Pinpoint the cell where the given text exists, returning its (x, y) midpoint coordinate. 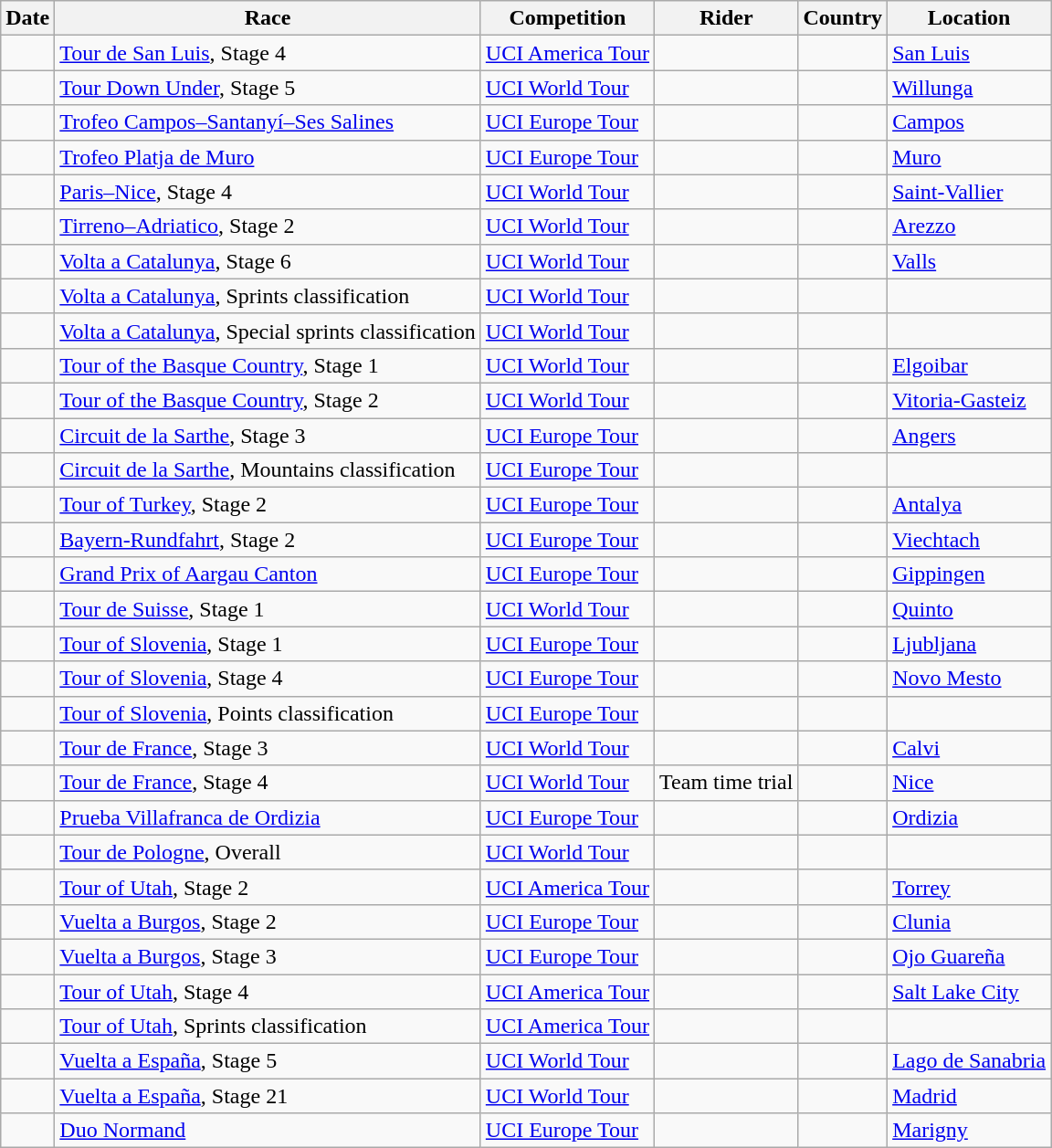
Vuelta a España, Stage 21 (268, 1096)
Location (970, 18)
Country (843, 18)
Circuit de la Sarthe, Stage 3 (268, 436)
Novo Mesto (970, 679)
Campos (970, 122)
Saint-Vallier (970, 192)
Vuelta a España, Stage 5 (268, 1061)
Madrid (970, 1096)
Competition (567, 18)
Tour of Slovenia, Stage 4 (268, 679)
Team time trial (727, 783)
Tour de Suisse, Stage 1 (268, 609)
San Luis (970, 53)
Arezzo (970, 226)
Willunga (970, 88)
Clunia (970, 922)
Race (268, 18)
Tour de France, Stage 4 (268, 783)
Ljubljana (970, 644)
Tour de Pologne, Overall (268, 852)
Valls (970, 261)
Quinto (970, 609)
Trofeo Platja de Muro (268, 157)
Elgoibar (970, 365)
Gippingen (970, 574)
Prueba Villafranca de Ordizia (268, 817)
Circuit de la Sarthe, Mountains classification (268, 470)
Volta a Catalunya, Stage 6 (268, 261)
Ordizia (970, 817)
Tour of Utah, Stage 4 (268, 991)
Viechtach (970, 540)
Angers (970, 436)
Vuelta a Burgos, Stage 3 (268, 956)
Tour of the Basque Country, Stage 1 (268, 365)
Vitoria-Gasteiz (970, 400)
Date (27, 18)
Salt Lake City (970, 991)
Trofeo Campos–Santanyí–Ses Salines (268, 122)
Muro (970, 157)
Tour of Utah, Sprints classification (268, 1027)
Nice (970, 783)
Tirreno–Adriatico, Stage 2 (268, 226)
Tour of Slovenia, Points classification (268, 713)
Paris–Nice, Stage 4 (268, 192)
Tour of Utah, Stage 2 (268, 887)
Ojo Guareña (970, 956)
Tour of Slovenia, Stage 1 (268, 644)
Tour de France, Stage 3 (268, 748)
Bayern-Rundfahrt, Stage 2 (268, 540)
Vuelta a Burgos, Stage 2 (268, 922)
Lago de Sanabria (970, 1061)
Tour Down Under, Stage 5 (268, 88)
Calvi (970, 748)
Volta a Catalunya, Special sprints classification (268, 331)
Marigny (970, 1131)
Torrey (970, 887)
Tour de San Luis, Stage 4 (268, 53)
Tour of Turkey, Stage 2 (268, 505)
Rider (727, 18)
Volta a Catalunya, Sprints classification (268, 296)
Antalya (970, 505)
Tour of the Basque Country, Stage 2 (268, 400)
Grand Prix of Aargau Canton (268, 574)
Duo Normand (268, 1131)
